Return the (X, Y) coordinate for the center point of the cell that contains the specified text.  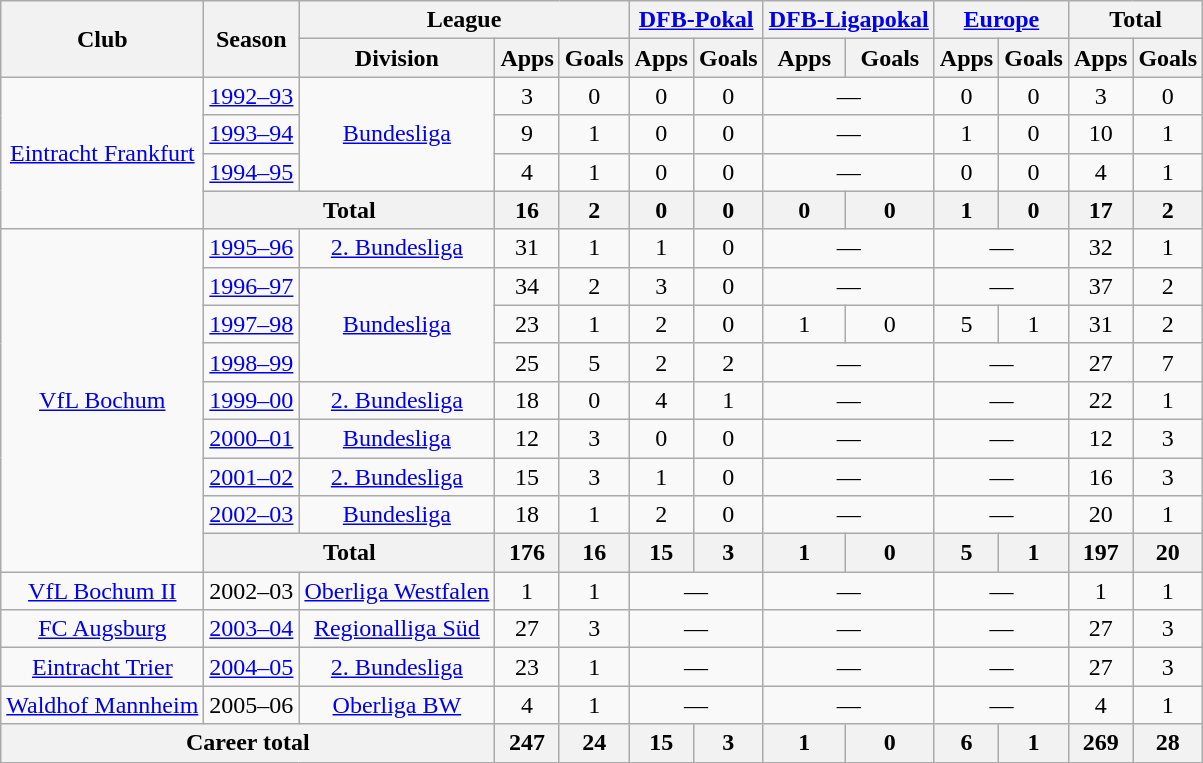
Eintracht Trier (102, 667)
25 (527, 362)
1994–95 (252, 172)
247 (527, 743)
Club (102, 39)
League (464, 20)
1995–96 (252, 248)
DFB-Pokal (696, 20)
24 (594, 743)
VfL Bochum (102, 400)
197 (1100, 553)
1993–94 (252, 134)
Division (397, 58)
28 (1168, 743)
22 (1100, 400)
Oberliga Westfalen (397, 591)
1998–99 (252, 362)
37 (1100, 286)
6 (966, 743)
VfL Bochum II (102, 591)
2003–04 (252, 629)
Career total (248, 743)
Eintracht Frankfurt (102, 153)
269 (1100, 743)
17 (1100, 210)
2001–02 (252, 477)
2004–05 (252, 667)
7 (1168, 362)
1996–97 (252, 286)
9 (527, 134)
32 (1100, 248)
10 (1100, 134)
FC Augsburg (102, 629)
Europe (1001, 20)
Waldhof Mannheim (102, 705)
1992–93 (252, 96)
DFB-Ligapokal (848, 20)
1997–98 (252, 324)
2005–06 (252, 705)
34 (527, 286)
Oberliga BW (397, 705)
176 (527, 553)
Regionalliga Süd (397, 629)
Season (252, 39)
2000–01 (252, 438)
1999–00 (252, 400)
